Pinpoint the cell where the given text exists, returning its [x, y] midpoint coordinate. 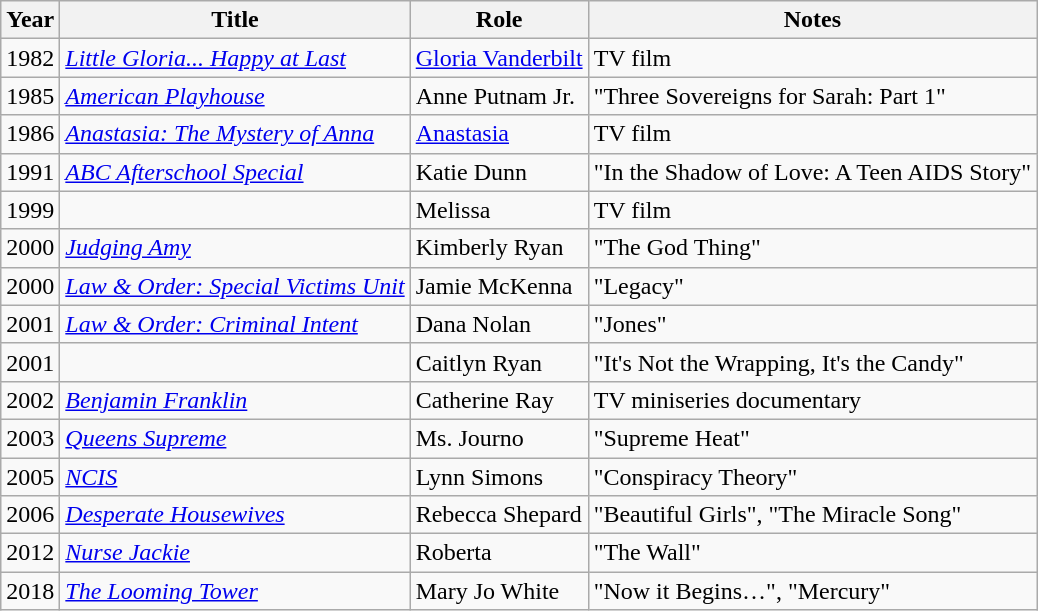
Queens Supreme [235, 438]
Role [499, 20]
"Three Sovereigns for Sarah: Part 1" [812, 96]
"The Wall" [812, 553]
Law & Order: Special Victims Unit [235, 286]
2018 [30, 591]
Caitlyn Ryan [499, 362]
2006 [30, 515]
Year [30, 20]
"The God Thing" [812, 248]
1986 [30, 134]
Ms. Journo [499, 438]
Kimberly Ryan [499, 248]
American Playhouse [235, 96]
The Looming Tower [235, 591]
NCIS [235, 477]
TV miniseries documentary [812, 400]
2002 [30, 400]
Little Gloria... Happy at Last [235, 58]
Benjamin Franklin [235, 400]
Mary Jo White [499, 591]
Roberta [499, 553]
Gloria Vanderbilt [499, 58]
"It's Not the Wrapping, It's the Candy" [812, 362]
1991 [30, 172]
Notes [812, 20]
Title [235, 20]
Catherine Ray [499, 400]
Law & Order: Criminal Intent [235, 324]
Anastasia [499, 134]
"Legacy" [812, 286]
Melissa [499, 210]
2012 [30, 553]
2003 [30, 438]
"Conspiracy Theory" [812, 477]
"Supreme Heat" [812, 438]
ABC Afterschool Special [235, 172]
Rebecca Shepard [499, 515]
"In the Shadow of Love: A Teen AIDS Story" [812, 172]
Judging Amy [235, 248]
1985 [30, 96]
"Jones" [812, 324]
1982 [30, 58]
Anne Putnam Jr. [499, 96]
"Now it Begins…", "Mercury" [812, 591]
1999 [30, 210]
Katie Dunn [499, 172]
2005 [30, 477]
Nurse Jackie [235, 553]
Anastasia: The Mystery of Anna [235, 134]
Jamie McKenna [499, 286]
Lynn Simons [499, 477]
Dana Nolan [499, 324]
Desperate Housewives [235, 515]
"Beautiful Girls", "The Miracle Song" [812, 515]
